For the text-containing cell, return its midpoint in [X, Y] coordinate format. 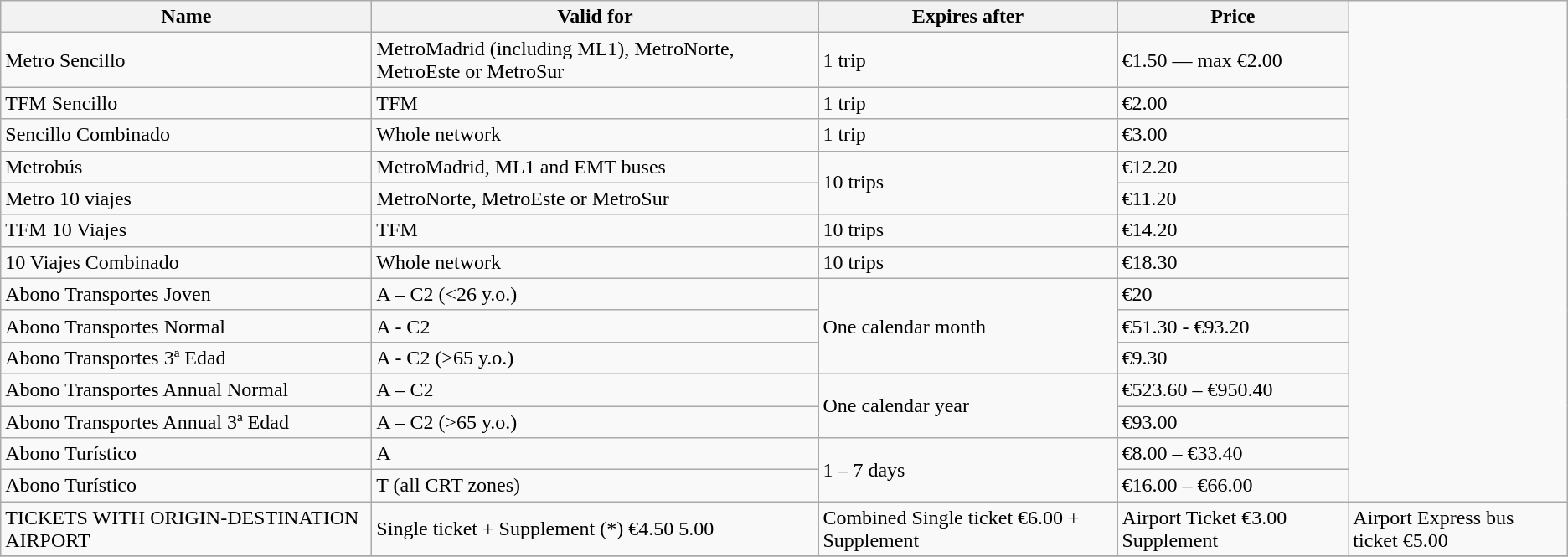
TICKETS WITH ORIGIN-DESTINATION AIRPORT [186, 529]
MetroMadrid (including ML1), MetroNorte, MetroEste or MetroSur [595, 60]
€18.30 [1233, 262]
Name [186, 17]
Valid for [595, 17]
10 Viajes Combinado [186, 262]
One calendar month [968, 326]
€523.60 – €950.40 [1233, 389]
Sencillo Combinado [186, 135]
€9.30 [1233, 358]
€14.20 [1233, 230]
€16.00 – €66.00 [1233, 486]
€51.30 - €93.20 [1233, 326]
Airport Ticket €3.00 Supplement [1233, 529]
A - C2 [595, 326]
MetroNorte, MetroEste or MetroSur [595, 199]
A – C2 (<26 y.o.) [595, 294]
A – C2 [595, 389]
One calendar year [968, 405]
Metro Sencillo [186, 60]
Metrobús [186, 167]
€3.00 [1233, 135]
€20 [1233, 294]
Abono Transportes Joven [186, 294]
A – C2 (>65 y.o.) [595, 421]
Expires after [968, 17]
MetroMadrid, ML1 and EMT buses [595, 167]
Single ticket + Supplement (*) €4.50 5.00 [595, 529]
Abono Transportes Annual Normal [186, 389]
A [595, 454]
€2.00 [1233, 103]
€93.00 [1233, 421]
Airport Express bus ticket €5.00 [1457, 529]
TFM 10 Viajes [186, 230]
€8.00 – €33.40 [1233, 454]
€11.20 [1233, 199]
1 – 7 days [968, 470]
T (all CRT zones) [595, 486]
A - C2 (>65 y.o.) [595, 358]
Abono Transportes 3ª Edad [186, 358]
Abono Transportes Normal [186, 326]
€12.20 [1233, 167]
Metro 10 viajes [186, 199]
€1.50 — max €2.00 [1233, 60]
Abono Transportes Annual 3ª Edad [186, 421]
TFM Sencillo [186, 103]
Price [1233, 17]
Combined Single ticket €6.00 + Supplement [968, 529]
